Determine the (X, Y) coordinate at the center of the cell enclosing the given text.  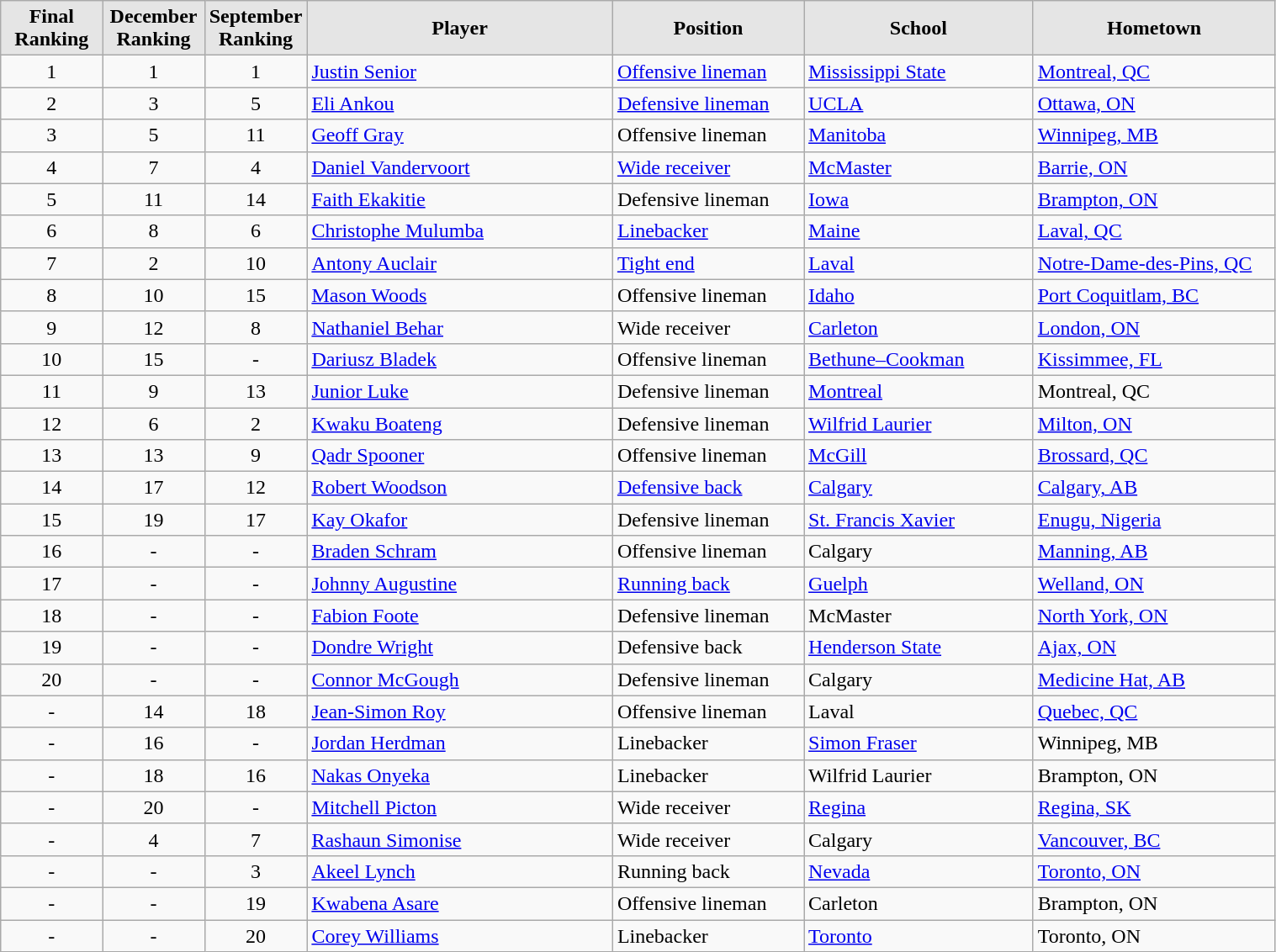
Daniel Vandervoort (459, 167)
Position (708, 29)
Corey Williams (459, 936)
School (919, 29)
Kwabena Asare (459, 903)
Maine (919, 231)
Enugu, Nigeria (1154, 520)
Milton, ON (1154, 423)
St. Francis Xavier (919, 520)
Tight end (708, 263)
Akeel Lynch (459, 871)
Notre-Dame-des-Pins, QC (1154, 263)
Hometown (1154, 29)
Nakas Onyeka (459, 775)
Toronto (919, 936)
Mitchell Picton (459, 807)
London, ON (1154, 327)
Jean-Simon Roy (459, 711)
Quebec, QC (1154, 711)
Johnny Augustine (459, 584)
Junior Luke (459, 391)
Bethune–Cookman (919, 359)
SeptemberRanking (256, 29)
Henderson State (919, 648)
Player (459, 29)
FinalRanking (52, 29)
DecemberRanking (153, 29)
Kay Okafor (459, 520)
Fabion Foote (459, 616)
Nevada (919, 871)
Manitoba (919, 135)
Simon Fraser (919, 743)
Medicine Hat, AB (1154, 680)
Connor McGough (459, 680)
Jordan Herdman (459, 743)
Nathaniel Behar (459, 327)
Kwaku Boateng (459, 423)
Mississippi State (919, 71)
Idaho (919, 295)
Eli Ankou (459, 103)
Faith Ekakitie (459, 199)
Iowa (919, 199)
Christophe Mulumba (459, 231)
Geoff Gray (459, 135)
Dariusz Bladek (459, 359)
Manning, AB (1154, 552)
Rashaun Simonise (459, 839)
Port Coquitlam, BC (1154, 295)
Vancouver, BC (1154, 839)
Justin Senior (459, 71)
Braden Schram (459, 552)
Laval, QC (1154, 231)
North York, ON (1154, 616)
Guelph (919, 584)
UCLA (919, 103)
Montreal (919, 391)
Regina, SK (1154, 807)
Welland, ON (1154, 584)
Brossard, QC (1154, 456)
Dondre Wright (459, 648)
McGill (919, 456)
Barrie, ON (1154, 167)
Kissimmee, FL (1154, 359)
Qadr Spooner (459, 456)
Robert Woodson (459, 488)
Regina (919, 807)
Calgary, AB (1154, 488)
Mason Woods (459, 295)
Ajax, ON (1154, 648)
Ottawa, ON (1154, 103)
Antony Auclair (459, 263)
